Pinpoint the cell where the given text exists, returning its (X, Y) midpoint coordinate. 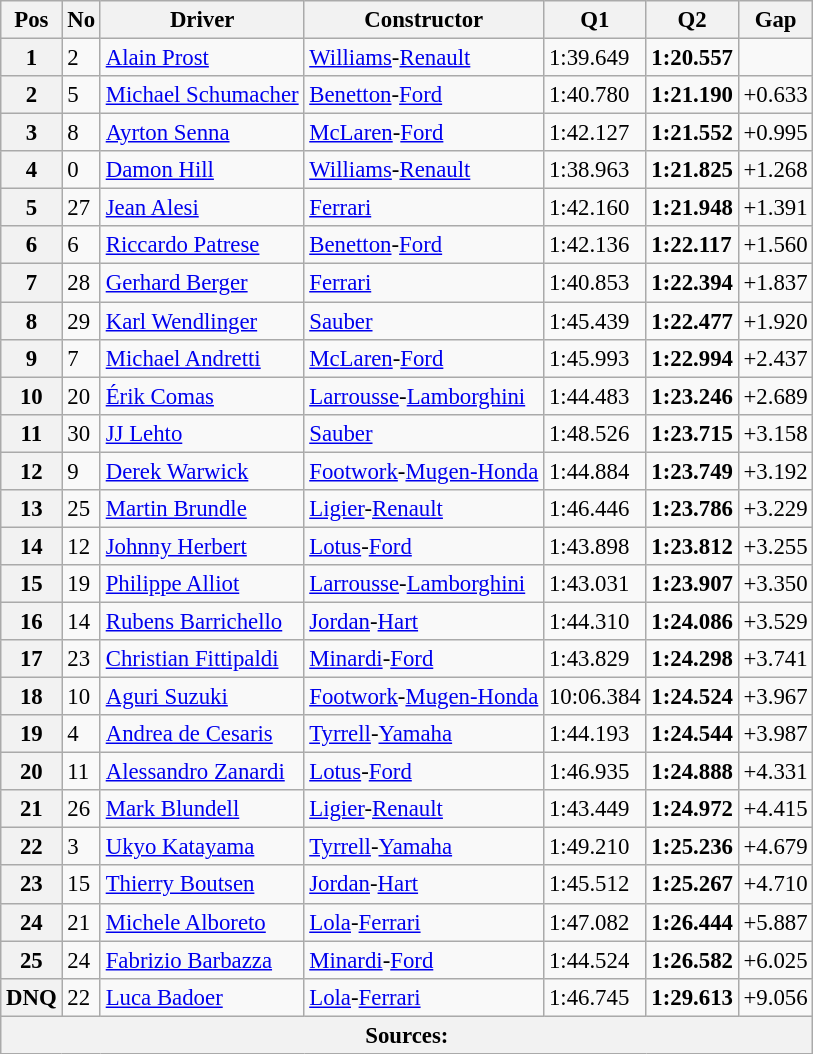
+9.056 (776, 997)
Alain Prost (202, 58)
1:23.246 (692, 396)
1:21.190 (692, 95)
+4.710 (776, 885)
Jean Alesi (202, 208)
+4.679 (776, 847)
1:21.948 (692, 208)
18 (32, 697)
30 (81, 433)
1:44.524 (595, 960)
+3.192 (776, 471)
+3.350 (776, 584)
Thierry Boutsen (202, 885)
1:23.907 (692, 584)
1:45.512 (595, 885)
1:40.853 (595, 283)
1:46.935 (595, 772)
Michael Schumacher (202, 95)
1:46.745 (595, 997)
Driver (202, 20)
1:43.898 (595, 546)
1:23.786 (692, 509)
Luca Badoer (202, 997)
+3.967 (776, 697)
Martin Brundle (202, 509)
Ukyo Katayama (202, 847)
1:48.526 (595, 433)
27 (81, 208)
+1.560 (776, 245)
+4.415 (776, 809)
13 (32, 509)
No (81, 20)
Gap (776, 20)
1:44.884 (595, 471)
+1.920 (776, 321)
+3.741 (776, 659)
+6.025 (776, 960)
Derek Warwick (202, 471)
10:06.384 (595, 697)
1:42.136 (595, 245)
Constructor (424, 20)
1:40.780 (595, 95)
Q1 (595, 20)
+3.255 (776, 546)
1:22.117 (692, 245)
+1.391 (776, 208)
1:21.552 (692, 133)
1:38.963 (595, 170)
1:24.888 (692, 772)
1:23.812 (692, 546)
16 (32, 621)
1:49.210 (595, 847)
1:45.993 (595, 358)
17 (32, 659)
1 (32, 58)
Pos (32, 20)
28 (81, 283)
+2.437 (776, 358)
1:43.829 (595, 659)
+0.995 (776, 133)
+5.887 (776, 922)
JJ Lehto (202, 433)
26 (81, 809)
1:42.160 (595, 208)
Ayrton Senna (202, 133)
Sources: (407, 1035)
1:24.086 (692, 621)
1:25.267 (692, 885)
1:39.649 (595, 58)
1:24.972 (692, 809)
1:47.082 (595, 922)
+3.987 (776, 734)
1:20.557 (692, 58)
Philippe Alliot (202, 584)
1:26.582 (692, 960)
1:23.715 (692, 433)
+4.331 (776, 772)
1:42.127 (595, 133)
Andrea de Cesaris (202, 734)
1:44.310 (595, 621)
1:45.439 (595, 321)
1:22.394 (692, 283)
Aguri Suzuki (202, 697)
1:22.477 (692, 321)
Johnny Herbert (202, 546)
Damon Hill (202, 170)
+3.529 (776, 621)
Michele Alboreto (202, 922)
Fabrizio Barbazza (202, 960)
+0.633 (776, 95)
Rubens Barrichello (202, 621)
1:25.236 (692, 847)
Alessandro Zanardi (202, 772)
Q2 (692, 20)
Michael Andretti (202, 358)
Karl Wendlinger (202, 321)
1:26.444 (692, 922)
1:29.613 (692, 997)
1:43.449 (595, 809)
1:24.298 (692, 659)
Mark Blundell (202, 809)
1:21.825 (692, 170)
29 (81, 321)
1:23.749 (692, 471)
+1.268 (776, 170)
+2.689 (776, 396)
Christian Fittipaldi (202, 659)
1:22.994 (692, 358)
Érik Comas (202, 396)
+1.837 (776, 283)
DNQ (32, 997)
1:43.031 (595, 584)
+3.158 (776, 433)
1:24.544 (692, 734)
Riccardo Patrese (202, 245)
1:44.193 (595, 734)
Gerhard Berger (202, 283)
1:44.483 (595, 396)
1:46.446 (595, 509)
0 (81, 170)
1:24.524 (692, 697)
+3.229 (776, 509)
